Locate the cell with the specified text and output its [X, Y] center coordinate. 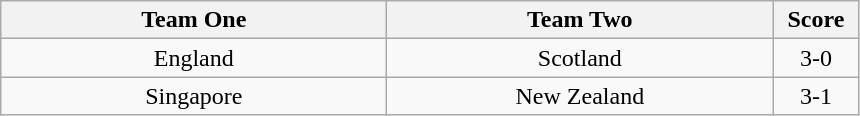
England [194, 58]
3-0 [816, 58]
New Zealand [580, 96]
3-1 [816, 96]
Score [816, 20]
Team Two [580, 20]
Team One [194, 20]
Scotland [580, 58]
Singapore [194, 96]
